Return the (X, Y) coordinate for the center point of the cell that contains the specified text.  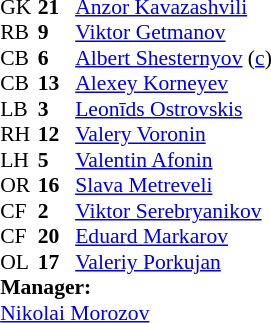
2 (57, 211)
17 (57, 262)
RH (19, 135)
16 (57, 185)
13 (57, 83)
9 (57, 33)
5 (57, 160)
OR (19, 185)
3 (57, 109)
6 (57, 58)
LH (19, 160)
OL (19, 262)
20 (57, 237)
LB (19, 109)
12 (57, 135)
RB (19, 33)
